Return the (X, Y) coordinate for the center point of the cell that contains the specified text.  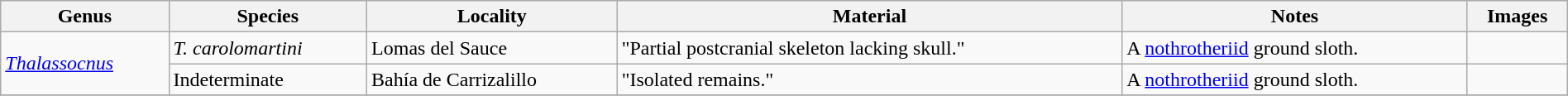
Bahía de Carrizalillo (493, 79)
Lomas del Sauce (493, 48)
Species (268, 17)
T. carolomartini (268, 48)
Genus (84, 17)
"Isolated remains." (870, 79)
Images (1517, 17)
Indeterminate (268, 79)
Material (870, 17)
"Partial postcranial skeleton lacking skull." (870, 48)
Thalassocnus (84, 64)
Notes (1295, 17)
Locality (493, 17)
